Locate the cell with the specified text and output its [X, Y] center coordinate. 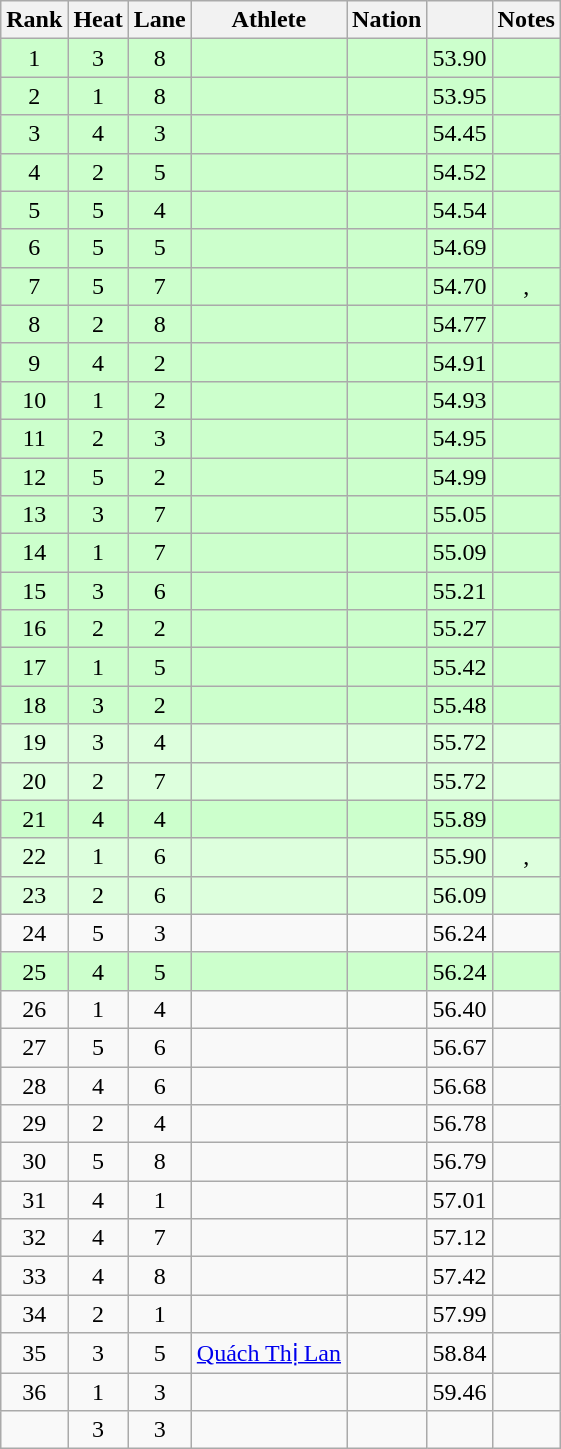
15 [34, 591]
53.95 [460, 96]
54.93 [460, 400]
56.68 [460, 1085]
54.70 [460, 286]
21 [34, 819]
57.99 [460, 1314]
18 [34, 705]
55.90 [460, 857]
55.21 [460, 591]
56.78 [460, 1124]
24 [34, 933]
Notes [526, 20]
57.42 [460, 1276]
55.42 [460, 667]
14 [34, 553]
54.52 [460, 172]
54.69 [460, 248]
35 [34, 1353]
Athlete [268, 20]
53.90 [460, 58]
58.84 [460, 1353]
28 [34, 1085]
25 [34, 971]
12 [34, 477]
32 [34, 1238]
56.79 [460, 1162]
Quách Thị Lan [268, 1353]
55.05 [460, 515]
30 [34, 1162]
54.91 [460, 362]
56.09 [460, 895]
56.40 [460, 1009]
55.89 [460, 819]
36 [34, 1391]
54.95 [460, 438]
Lane [160, 20]
10 [34, 400]
23 [34, 895]
17 [34, 667]
20 [34, 781]
16 [34, 629]
13 [34, 515]
55.27 [460, 629]
Heat [98, 20]
26 [34, 1009]
54.54 [460, 210]
11 [34, 438]
9 [34, 362]
59.46 [460, 1391]
55.48 [460, 705]
27 [34, 1047]
19 [34, 743]
54.77 [460, 324]
54.45 [460, 134]
31 [34, 1200]
54.99 [460, 477]
57.01 [460, 1200]
Rank [34, 20]
55.09 [460, 553]
56.67 [460, 1047]
57.12 [460, 1238]
34 [34, 1314]
22 [34, 857]
29 [34, 1124]
33 [34, 1276]
Nation [387, 20]
